Scan for the cell matching the given text and deliver its (X, Y) coordinate at center. 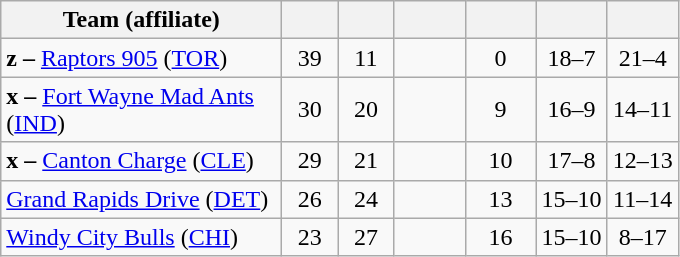
24 (366, 199)
16–9 (572, 110)
18–7 (572, 58)
23 (310, 237)
x – Fort Wayne Mad Ants (IND) (142, 110)
12–13 (642, 161)
30 (310, 110)
x – Canton Charge (CLE) (142, 161)
8–17 (642, 237)
0 (500, 58)
26 (310, 199)
9 (500, 110)
21–4 (642, 58)
21 (366, 161)
Team (affiliate) (142, 20)
Grand Rapids Drive (DET) (142, 199)
10 (500, 161)
11–14 (642, 199)
29 (310, 161)
27 (366, 237)
16 (500, 237)
z – Raptors 905 (TOR) (142, 58)
14–11 (642, 110)
20 (366, 110)
Windy City Bulls (CHI) (142, 237)
11 (366, 58)
17–8 (572, 161)
39 (310, 58)
13 (500, 199)
